Identify which cell holds the provided text, then report its [x, y] central coordinate. 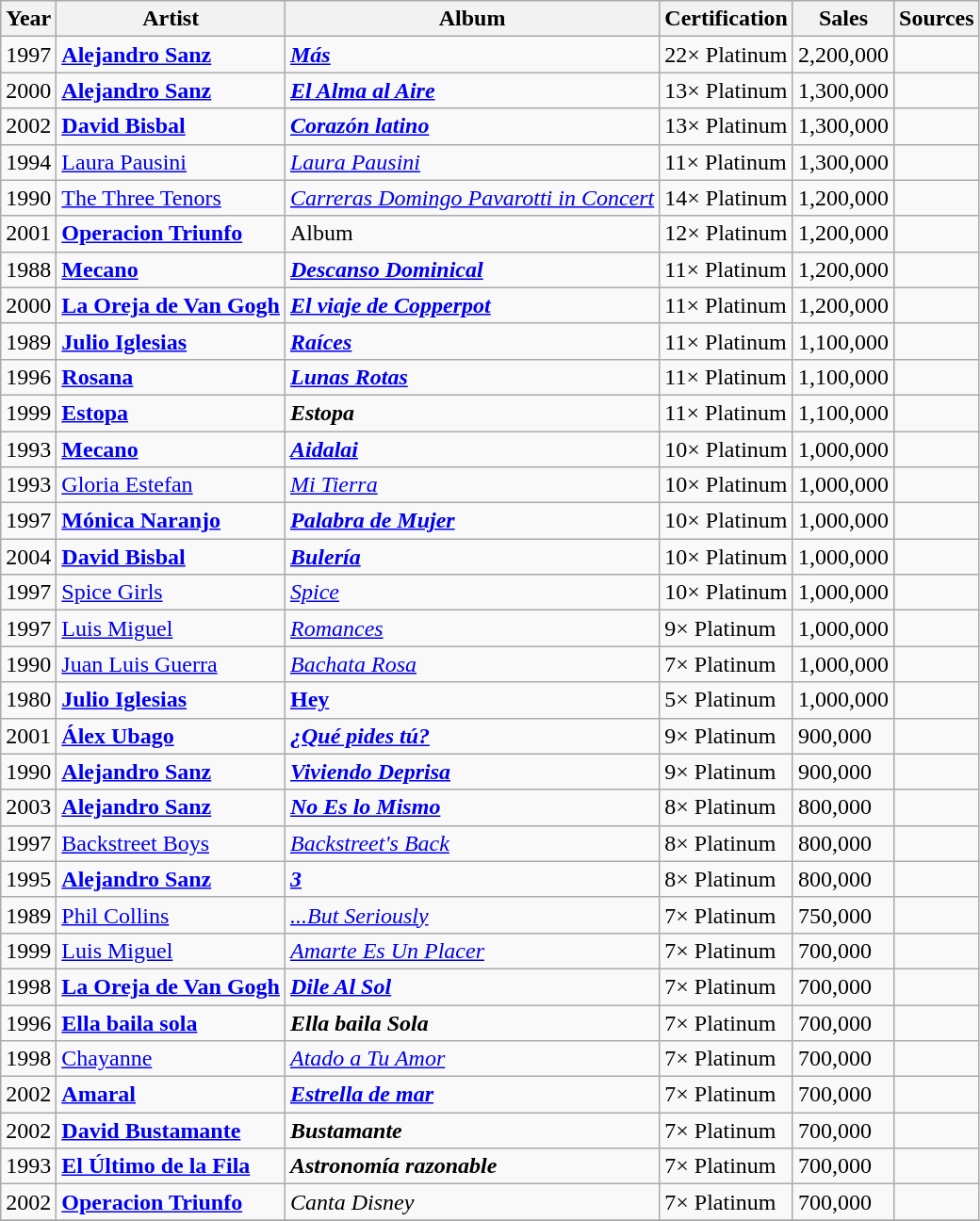
Certification [727, 19]
Artist [171, 19]
Bustamante [471, 1131]
1994 [28, 162]
Mi Tierra [471, 485]
El Alma al Aire [471, 90]
Viviendo Deprisa [471, 772]
Sources [937, 19]
Year [28, 19]
Ella baila Sola [471, 1022]
Hey [471, 700]
Amaral [171, 1095]
Canta Disney [471, 1202]
Aidalai [471, 449]
Bachata Rosa [471, 664]
El viaje de Copperpot [471, 305]
2003 [28, 807]
14× Platinum [727, 198]
Estrella de mar [471, 1095]
Juan Luis Guerra [171, 664]
Phil Collins [171, 915]
Spice Girls [171, 593]
Rosana [171, 377]
Carreras Domingo Pavarotti in Concert [471, 198]
750,000 [842, 915]
...But Seriously [471, 915]
Chayanne [171, 1059]
Spice [471, 593]
Corazón latino [471, 126]
Raíces [471, 341]
1988 [28, 269]
Amarte Es Un Placer [471, 951]
5× Platinum [727, 700]
3 [471, 879]
2004 [28, 557]
Mónica Naranjo [171, 521]
Álex Ubago [171, 736]
22× Platinum [727, 55]
Sales [842, 19]
Lunas Rotas [471, 377]
12× Platinum [727, 234]
Palabra de Mujer [471, 521]
Astronomía razonable [471, 1166]
Romances [471, 628]
Atado a Tu Amor [471, 1059]
Backstreet Boys [171, 843]
1995 [28, 879]
Backstreet's Back [471, 843]
Dile Al Sol [471, 986]
Ella baila sola [171, 1022]
No Es lo Mismo [471, 807]
Más [471, 55]
Descanso Dominical [471, 269]
1980 [28, 700]
Gloria Estefan [171, 485]
The Three Tenors [171, 198]
¿Qué pides tú? [471, 736]
2,200,000 [842, 55]
El Último de la Fila [171, 1166]
Bulería [471, 557]
David Bustamante [171, 1131]
